Identify which cell holds the provided text, then report its (x, y) central coordinate. 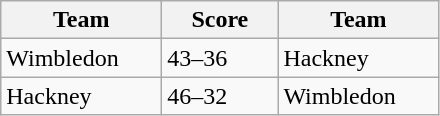
43–36 (220, 58)
Score (220, 20)
46–32 (220, 96)
